Determine the [x, y] coordinate at the center of the cell enclosing the given text.  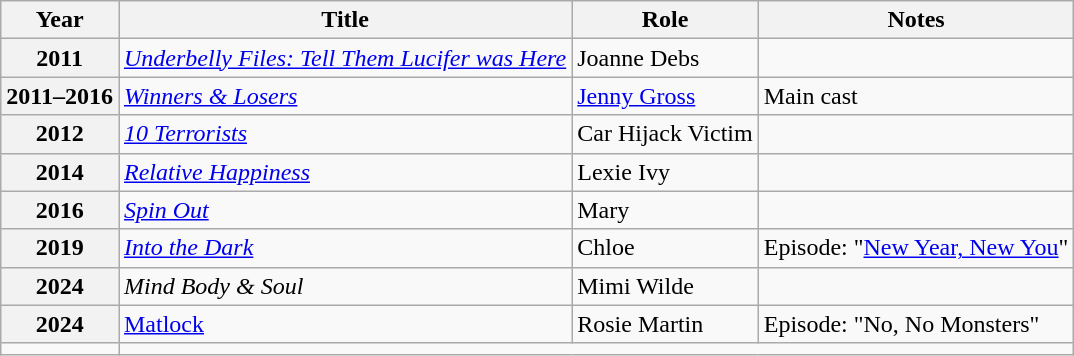
Rosie Martin [665, 324]
Car Hijack Victim [665, 134]
Notes [916, 20]
Mary [665, 210]
Lexie Ivy [665, 172]
2012 [60, 134]
Into the Dark [344, 248]
Jenny Gross [665, 96]
Spin Out [344, 210]
Title [344, 20]
Episode: "New Year, New You" [916, 248]
2011–2016 [60, 96]
Year [60, 20]
Underbelly Files: Tell Them Lucifer was Here [344, 58]
Role [665, 20]
Episode: "No, No Monsters" [916, 324]
2014 [60, 172]
Winners & Losers [344, 96]
Joanne Debs [665, 58]
2019 [60, 248]
10 Terrorists [344, 134]
2011 [60, 58]
Relative Happiness [344, 172]
Mimi Wilde [665, 286]
Chloe [665, 248]
Main cast [916, 96]
2016 [60, 210]
Mind Body & Soul [344, 286]
Matlock [344, 324]
